Return the (x, y) coordinate for the center point of the cell that contains the specified text.  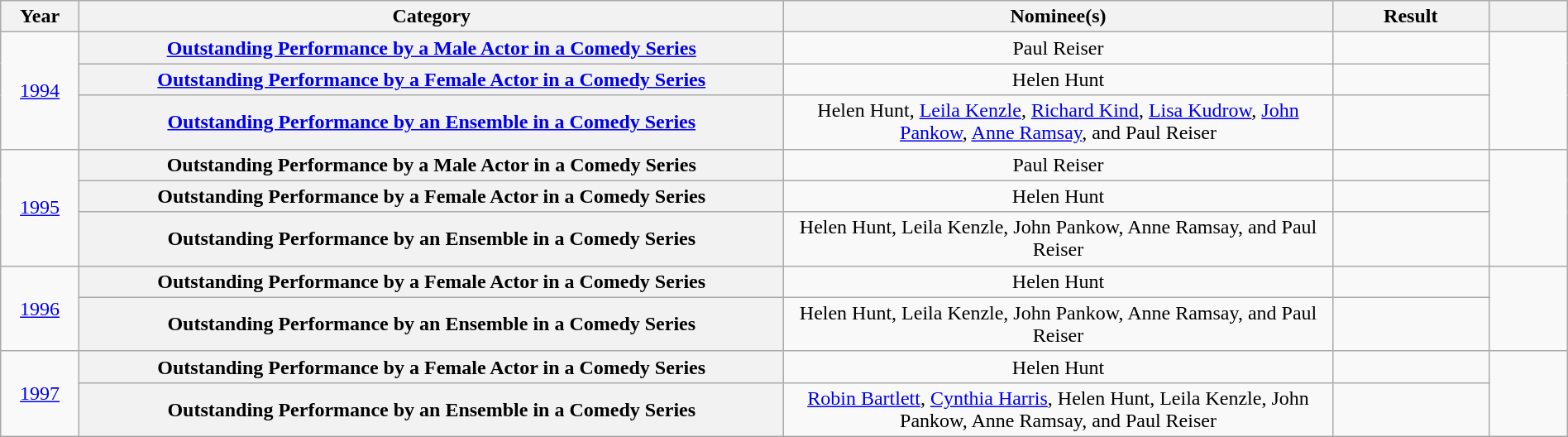
1995 (40, 207)
Year (40, 17)
Result (1411, 17)
1994 (40, 91)
Category (432, 17)
Robin Bartlett, Cynthia Harris, Helen Hunt, Leila Kenzle, John Pankow, Anne Ramsay, and Paul Reiser (1059, 409)
Helen Hunt, Leila Kenzle, Richard Kind, Lisa Kudrow, John Pankow, Anne Ramsay, and Paul Reiser (1059, 122)
1997 (40, 394)
Nominee(s) (1059, 17)
1996 (40, 308)
